Find where the given text appears and provide that cell's center as [x, y] coordinate. 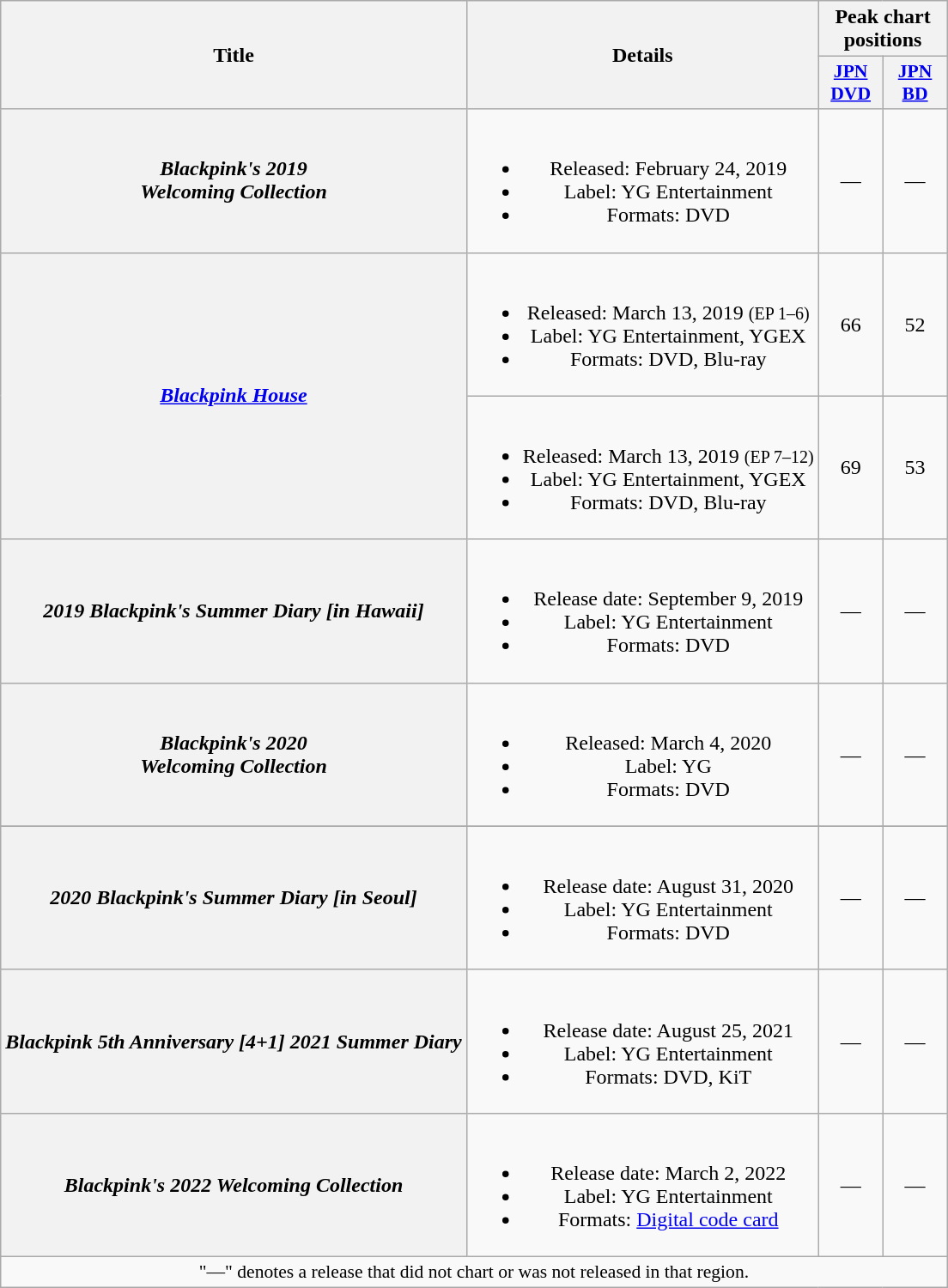
66 [850, 325]
52 [915, 325]
Blackpink House [234, 396]
Released: March 13, 2019 (EP 1–6)Label: YG Entertainment, YGEXFormats: DVD, Blu-ray [642, 325]
Peak chart positions [883, 29]
53 [915, 467]
Release date: August 31, 2020Label: YG EntertainmentFormats: DVD [642, 898]
Details [642, 55]
Release date: September 9, 2019Label: YG EntertainmentFormats: DVD [642, 611]
Released: March 4, 2020Label: YGFormats: DVD [642, 754]
Release date: March 2, 2022Label: YG EntertainmentFormats: Digital code card [642, 1185]
69 [850, 467]
Released: February 24, 2019Label: YG EntertainmentFormats: DVD [642, 180]
Release date: August 25, 2021Label: YG EntertainmentFormats: DVD, KiT [642, 1041]
2020 Blackpink's Summer Diary [in Seoul] [234, 898]
JPNBD [915, 82]
Released: March 13, 2019 (EP 7–12)Label: YG Entertainment, YGEXFormats: DVD, Blu-ray [642, 467]
Blackpink 5th Anniversary [4+1] 2021 Summer Diary [234, 1041]
"—" denotes a release that did not chart or was not released in that region. [474, 1272]
Blackpink's 2020Welcoming Collection [234, 754]
2019 Blackpink's Summer Diary [in Hawaii] [234, 611]
Blackpink's 2022 Welcoming Collection [234, 1185]
Title [234, 55]
Blackpink's 2019Welcoming Collection [234, 180]
JPNDVD [850, 82]
